Pinpoint the cell where the given text exists, returning its [X, Y] midpoint coordinate. 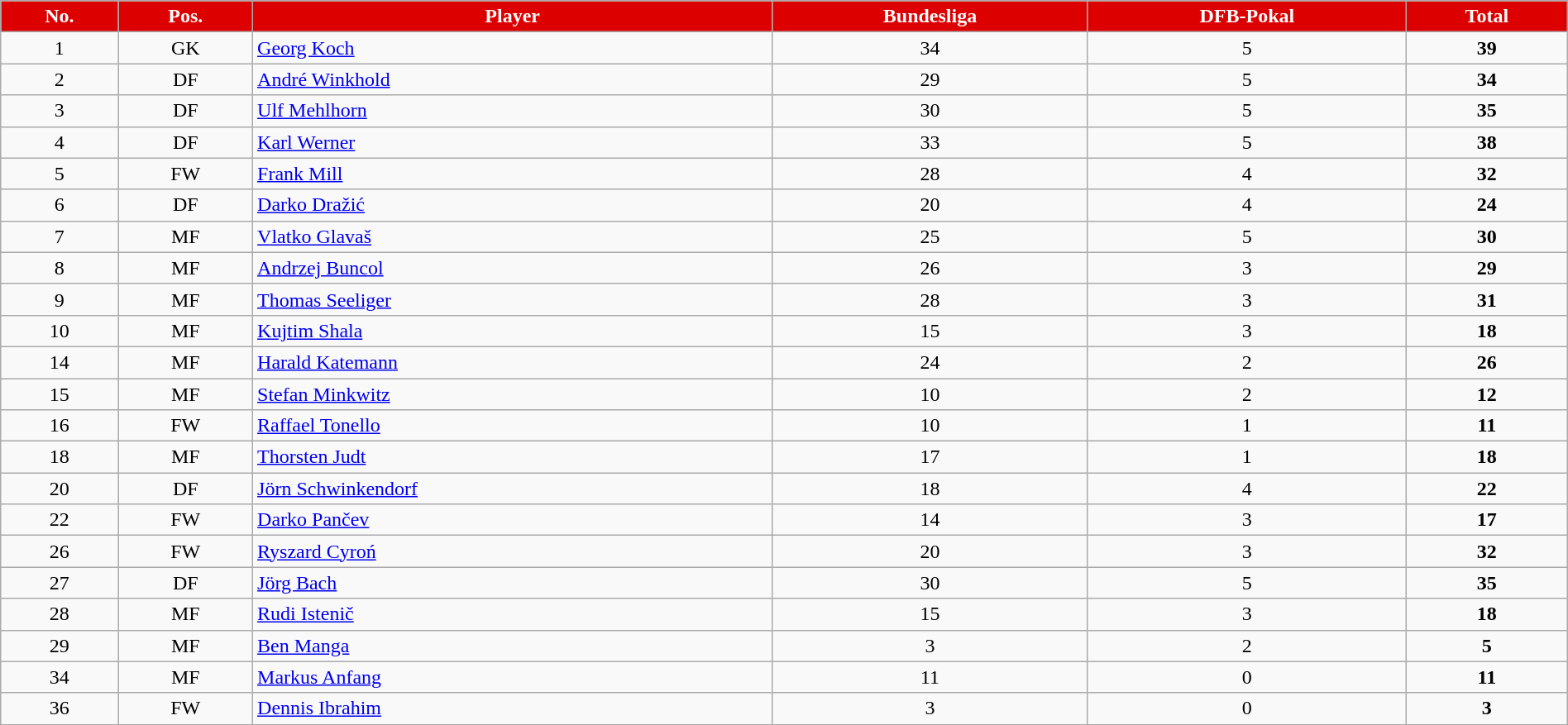
DFB-Pokal [1247, 17]
Player [513, 17]
Thorsten Judt [513, 457]
8 [60, 268]
36 [60, 708]
27 [60, 583]
Darko Dražić [513, 205]
Frank Mill [513, 174]
Ryszard Cyroń [513, 551]
Total [1487, 17]
Darko Pančev [513, 520]
Jörn Schwinkendorf [513, 489]
38 [1487, 142]
Markus Anfang [513, 677]
Rudi Istenič [513, 614]
33 [930, 142]
39 [1487, 48]
Andrzej Buncol [513, 268]
12 [1487, 394]
Raffael Tonello [513, 426]
Thomas Seeliger [513, 299]
Vlatko Glavaš [513, 236]
25 [930, 236]
9 [60, 299]
Pos. [185, 17]
6 [60, 205]
Jörg Bach [513, 583]
Ben Manga [513, 646]
Harald Katemann [513, 362]
Karl Werner [513, 142]
André Winkhold [513, 79]
No. [60, 17]
16 [60, 426]
Ulf Mehlhorn [513, 111]
7 [60, 236]
31 [1487, 299]
Stefan Minkwitz [513, 394]
Georg Koch [513, 48]
Bundesliga [930, 17]
GK [185, 48]
Kujtim Shala [513, 331]
Dennis Ibrahim [513, 708]
